Detect which cell encompasses the target text, then output its (X, Y) center coordinate. 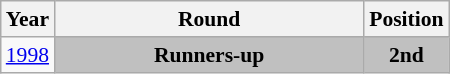
Position (406, 19)
2nd (406, 55)
Runners-up (209, 55)
Round (209, 19)
Year (28, 19)
1998 (28, 55)
